Return the (x, y) coordinate for the center point of the cell that contains the specified text.  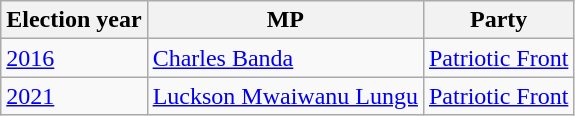
2016 (74, 58)
Luckson Mwaiwanu Lungu (285, 96)
Party (498, 20)
2021 (74, 96)
Charles Banda (285, 58)
MP (285, 20)
Election year (74, 20)
